Return (x, y) of the center of cell containing provided text 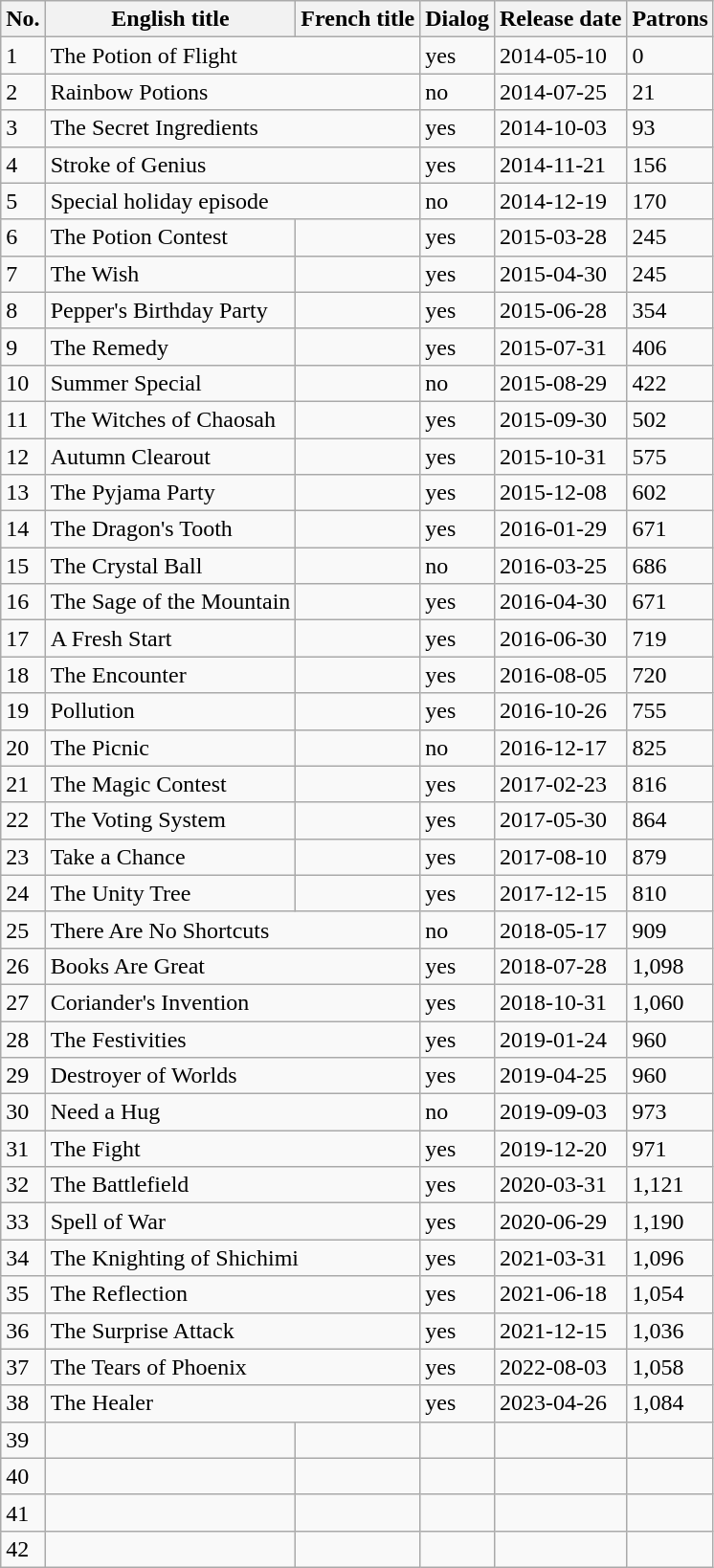
2019-04-25 (560, 1076)
16 (23, 602)
971 (670, 1149)
2015-06-28 (560, 310)
825 (670, 748)
There Are No Shortcuts (233, 930)
864 (670, 820)
The Dragon's Tooth (170, 529)
The Surprise Attack (233, 1331)
1,121 (670, 1185)
The Fight (233, 1149)
2015-07-31 (560, 347)
2018-05-17 (560, 930)
34 (23, 1258)
2014-10-03 (560, 128)
1,054 (670, 1294)
Need a Hug (233, 1112)
2016-03-25 (560, 566)
The Magic Contest (170, 784)
18 (23, 675)
2015-04-30 (560, 274)
The Reflection (233, 1294)
12 (23, 457)
1,036 (670, 1331)
2018-07-28 (560, 966)
1,084 (670, 1403)
0 (670, 56)
Spell of War (233, 1221)
810 (670, 893)
9 (23, 347)
The Healer (233, 1403)
27 (23, 1002)
2015-12-08 (560, 493)
37 (23, 1367)
The Wish (170, 274)
93 (670, 128)
1,058 (670, 1367)
26 (23, 966)
2016-01-29 (560, 529)
2016-12-17 (560, 748)
Stroke of Genius (233, 165)
15 (23, 566)
8 (23, 310)
422 (670, 383)
909 (670, 930)
2018-10-31 (560, 1002)
2021-12-15 (560, 1331)
2014-07-25 (560, 92)
Special holiday episode (233, 201)
17 (23, 638)
36 (23, 1331)
2016-06-30 (560, 638)
French title (358, 19)
The Knighting of Shichimi (233, 1258)
24 (23, 893)
14 (23, 529)
354 (670, 310)
2021-03-31 (560, 1258)
The Battlefield (233, 1185)
2015-10-31 (560, 457)
Coriander's Invention (233, 1002)
35 (23, 1294)
4 (23, 165)
1 (23, 56)
575 (670, 457)
2017-08-10 (560, 857)
13 (23, 493)
20 (23, 748)
755 (670, 711)
6 (23, 237)
The Witches of Chaosah (170, 419)
502 (670, 419)
The Remedy (170, 347)
Summer Special (170, 383)
32 (23, 1185)
Autumn Clearout (170, 457)
Pollution (170, 711)
39 (23, 1440)
Books Are Great (233, 966)
Rainbow Potions (233, 92)
1,098 (670, 966)
The Secret Ingredients (233, 128)
22 (23, 820)
38 (23, 1403)
3 (23, 128)
30 (23, 1112)
The Encounter (170, 675)
No. (23, 19)
23 (23, 857)
33 (23, 1221)
English title (170, 19)
602 (670, 493)
The Tears of Phoenix (233, 1367)
1,096 (670, 1258)
2019-01-24 (560, 1039)
5 (23, 201)
2019-09-03 (560, 1112)
The Crystal Ball (170, 566)
The Potion of Flight (233, 56)
686 (670, 566)
2017-12-15 (560, 893)
2016-08-05 (560, 675)
41 (23, 1512)
The Voting System (170, 820)
31 (23, 1149)
11 (23, 419)
2014-12-19 (560, 201)
719 (670, 638)
2016-10-26 (560, 711)
1,190 (670, 1221)
1,060 (670, 1002)
40 (23, 1476)
2014-11-21 (560, 165)
2022-08-03 (560, 1367)
2015-03-28 (560, 237)
2019-12-20 (560, 1149)
816 (670, 784)
Dialog (457, 19)
Patrons (670, 19)
170 (670, 201)
2017-05-30 (560, 820)
A Fresh Start (170, 638)
Release date (560, 19)
2017-02-23 (560, 784)
Pepper's Birthday Party (170, 310)
The Sage of the Mountain (170, 602)
2021-06-18 (560, 1294)
25 (23, 930)
Take a Chance (170, 857)
2020-06-29 (560, 1221)
973 (670, 1112)
2 (23, 92)
42 (23, 1549)
The Unity Tree (170, 893)
879 (670, 857)
29 (23, 1076)
2014-05-10 (560, 56)
The Pyjama Party (170, 493)
The Festivities (233, 1039)
406 (670, 347)
156 (670, 165)
19 (23, 711)
7 (23, 274)
2023-04-26 (560, 1403)
28 (23, 1039)
2020-03-31 (560, 1185)
The Picnic (170, 748)
720 (670, 675)
2015-08-29 (560, 383)
10 (23, 383)
The Potion Contest (170, 237)
2015-09-30 (560, 419)
Destroyer of Worlds (233, 1076)
2016-04-30 (560, 602)
